Pinpoint the cell where the given text exists, returning its [X, Y] midpoint coordinate. 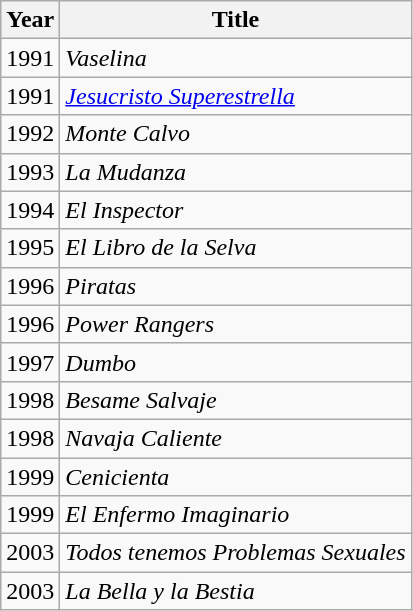
1992 [30, 134]
Dumbo [236, 362]
El Enfermo Imaginario [236, 515]
La Bella y la Bestia [236, 591]
Power Rangers [236, 324]
Title [236, 20]
Year [30, 20]
Monte Calvo [236, 134]
Cenicienta [236, 477]
Todos tenemos Problemas Sexuales [236, 553]
Piratas [236, 286]
1994 [30, 210]
Vaselina [236, 58]
Jesucristo Superestrella [236, 96]
El Inspector [236, 210]
La Mudanza [236, 172]
El Libro de la Selva [236, 248]
1995 [30, 248]
1993 [30, 172]
Besame Salvaje [236, 400]
1997 [30, 362]
Navaja Caliente [236, 438]
